Output the (x, y) coordinate of the center of the cell containing the given text.  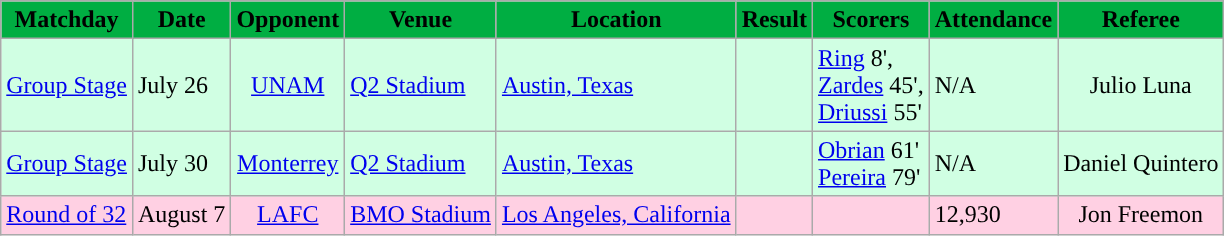
Opponent (288, 20)
August 7 (181, 215)
Daniel Quintero (1141, 164)
Matchday (67, 20)
BMO Stadium (421, 215)
Obrian 61'Pereira 79' (872, 164)
Ring 8',Zardes 45',Driussi 55' (872, 85)
LAFC (288, 215)
July 26 (181, 85)
12,930 (993, 215)
Julio Luna (1141, 85)
Location (616, 20)
July 30 (181, 164)
Venue (421, 20)
Monterrey (288, 164)
Jon Freemon (1141, 215)
Date (181, 20)
Attendance (993, 20)
Round of 32 (67, 215)
Scorers (872, 20)
Result (774, 20)
Los Angeles, California (616, 215)
UNAM (288, 85)
Referee (1141, 20)
